Scan for the cell matching the given text and deliver its (x, y) coordinate at center. 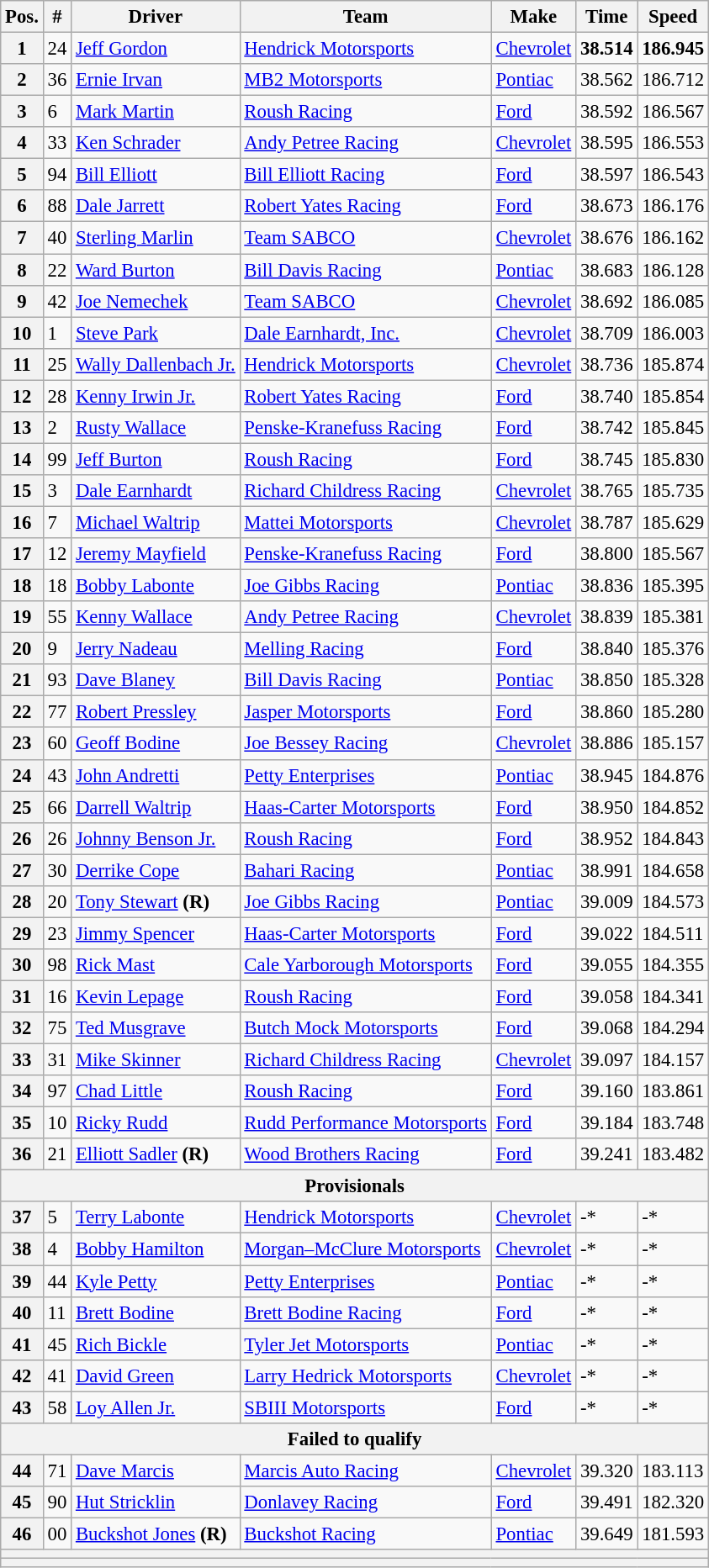
Wood Brothers Racing (365, 1154)
185.874 (673, 364)
Johnny Benson Jr. (156, 838)
38.742 (607, 428)
Rich Bickle (156, 1344)
Loy Allen Jr. (156, 1407)
Marcis Auto Racing (365, 1470)
185.830 (673, 459)
Buckshot Racing (365, 1534)
66 (57, 807)
38.683 (607, 270)
Hut Stricklin (156, 1502)
186.003 (673, 333)
Bahari Racing (365, 870)
39.022 (607, 933)
Jerry Nadeau (156, 649)
39.068 (607, 1028)
Robert Pressley (156, 712)
Dale Jarrett (156, 206)
38.692 (607, 301)
Mark Martin (156, 112)
00 (57, 1534)
71 (57, 1470)
Melling Racing (365, 649)
93 (57, 680)
Jeff Gordon (156, 49)
Kyle Petty (156, 1281)
39.649 (607, 1534)
38 (22, 1249)
Dave Blaney (156, 680)
185.854 (673, 396)
Elliott Sadler (R) (156, 1154)
185.735 (673, 491)
185.376 (673, 649)
Joe Nemechek (156, 301)
185.157 (673, 744)
Kenny Irwin Jr. (156, 396)
Dale Earnhardt, Inc. (365, 333)
Bill Elliott Racing (365, 175)
186.543 (673, 175)
184.852 (673, 807)
184.157 (673, 1060)
Provisionals (355, 1186)
184.843 (673, 838)
55 (57, 617)
Sterling Marlin (156, 238)
Brett Bodine (156, 1312)
60 (57, 744)
Tyler Jet Motorsports (365, 1344)
184.511 (673, 933)
Ricky Rudd (156, 1123)
186.128 (673, 270)
Wally Dallenbach Jr. (156, 364)
Steve Park (156, 333)
Tony Stewart (R) (156, 902)
34 (22, 1091)
Donlavey Racing (365, 1502)
Dave Marcis (156, 1470)
186.712 (673, 80)
184.658 (673, 870)
186.162 (673, 238)
35 (22, 1123)
Time (607, 17)
38.562 (607, 80)
38.676 (607, 238)
46 (22, 1534)
38.595 (607, 143)
Jasper Motorsports (365, 712)
184.294 (673, 1028)
184.341 (673, 996)
32 (22, 1028)
185.629 (673, 522)
Kenny Wallace (156, 617)
Dale Earnhardt (156, 491)
Ward Burton (156, 270)
98 (57, 965)
Team (365, 17)
39.160 (607, 1091)
Ted Musgrave (156, 1028)
Rusty Wallace (156, 428)
38.740 (607, 396)
185.395 (673, 586)
38.592 (607, 112)
94 (57, 175)
39.097 (607, 1060)
Buckshot Jones (R) (156, 1534)
Terry Labonte (156, 1218)
186.176 (673, 206)
181.593 (673, 1534)
Jeff Burton (156, 459)
MB2 Motorsports (365, 80)
39.184 (607, 1123)
37 (22, 1218)
38.991 (607, 870)
38.886 (607, 744)
38.673 (607, 206)
186.567 (673, 112)
38.952 (607, 838)
97 (57, 1091)
Derrike Cope (156, 870)
Driver (156, 17)
Ernie Irvan (156, 80)
29 (22, 933)
Darrell Waltrip (156, 807)
Failed to qualify (355, 1439)
182.320 (673, 1502)
38.860 (607, 712)
38.950 (607, 807)
77 (57, 712)
186.553 (673, 143)
Mike Skinner (156, 1060)
15 (22, 491)
Joe Bessey Racing (365, 744)
185.381 (673, 617)
39.491 (607, 1502)
Bobby Labonte (156, 586)
39.320 (607, 1470)
58 (57, 1407)
185.567 (673, 554)
Mattei Motorsports (365, 522)
Jeremy Mayfield (156, 554)
186.945 (673, 49)
38.736 (607, 364)
Chad Little (156, 1091)
Make (533, 17)
38.840 (607, 649)
# (57, 17)
Morgan–McClure Motorsports (365, 1249)
185.280 (673, 712)
75 (57, 1028)
39.058 (607, 996)
185.845 (673, 428)
39.241 (607, 1154)
183.482 (673, 1154)
38.709 (607, 333)
184.573 (673, 902)
183.861 (673, 1091)
John Andretti (156, 775)
Rick Mast (156, 965)
88 (57, 206)
27 (22, 870)
38.836 (607, 586)
38.597 (607, 175)
38.745 (607, 459)
38.839 (607, 617)
Jimmy Spencer (156, 933)
183.113 (673, 1470)
Michael Waltrip (156, 522)
90 (57, 1502)
Larry Hedrick Motorsports (365, 1375)
17 (22, 554)
99 (57, 459)
39.009 (607, 902)
13 (22, 428)
38.945 (607, 775)
Kevin Lepage (156, 996)
184.355 (673, 965)
Pos. (22, 17)
Rudd Performance Motorsports (365, 1123)
186.085 (673, 301)
38.765 (607, 491)
Cale Yarborough Motorsports (365, 965)
39 (22, 1281)
184.876 (673, 775)
14 (22, 459)
Bill Elliott (156, 175)
19 (22, 617)
David Green (156, 1375)
185.328 (673, 680)
SBIII Motorsports (365, 1407)
38.850 (607, 680)
38.787 (607, 522)
38.514 (607, 49)
Ken Schrader (156, 143)
Speed (673, 17)
Brett Bodine Racing (365, 1312)
Butch Mock Motorsports (365, 1028)
39.055 (607, 965)
8 (22, 270)
Geoff Bodine (156, 744)
38.800 (607, 554)
Bobby Hamilton (156, 1249)
183.748 (673, 1123)
